Capture the cell that displays the provided text and extract its [X, Y] central coordinate. 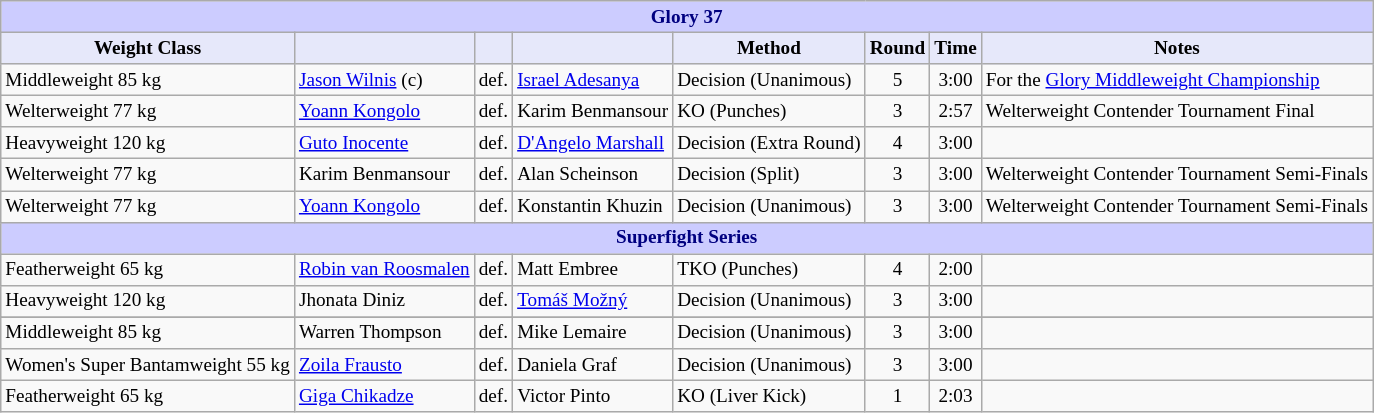
Notes [1176, 48]
Jhonata Diniz [384, 301]
KO (Punches) [770, 111]
Robin van Roosmalen [384, 270]
Superfight Series [687, 238]
Konstantin Khuzin [593, 206]
2:03 [956, 396]
Jason Wilnis (c) [384, 80]
D'Angelo Marshall [593, 143]
1 [898, 396]
Decision (Extra Round) [770, 143]
2:57 [956, 111]
Warren Thompson [384, 333]
For the Glory Middleweight Championship [1176, 80]
Decision (Split) [770, 175]
KO (Liver Kick) [770, 396]
Israel Adesanya [593, 80]
Matt Embree [593, 270]
Weight Class [148, 48]
Alan Scheinson [593, 175]
Zoila Frausto [384, 365]
Round [898, 48]
Daniela Graf [593, 365]
Method [770, 48]
Guto Inocente [384, 143]
Welterweight Contender Tournament Final [1176, 111]
Time [956, 48]
Victor Pinto [593, 396]
2:00 [956, 270]
Tomáš Možný [593, 301]
5 [898, 80]
Giga Chikadze [384, 396]
Women's Super Bantamweight 55 kg [148, 365]
TKO (Punches) [770, 270]
Mike Lemaire [593, 333]
Glory 37 [687, 17]
